Scan for the cell matching the given text and deliver its (x, y) coordinate at center. 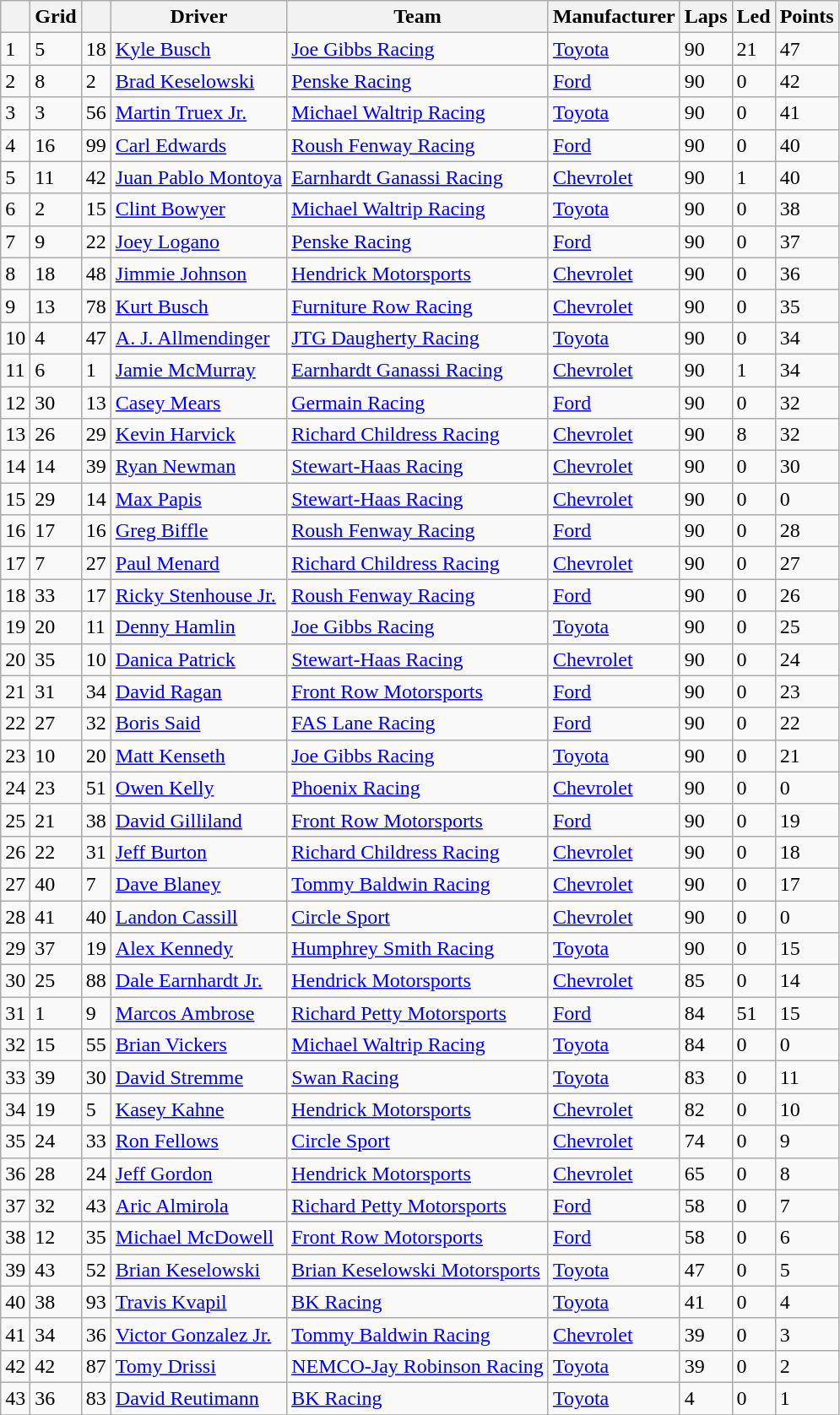
David Stremme (198, 1077)
Brad Keselowski (198, 81)
88 (96, 981)
Brian Keselowski Motorsports (418, 1270)
Germain Racing (418, 403)
99 (96, 145)
Alex Kennedy (198, 949)
Grid (56, 17)
74 (706, 1141)
Michael McDowell (198, 1238)
Kyle Busch (198, 49)
85 (706, 981)
Marcos Ambrose (198, 1013)
Carl Edwards (198, 145)
Ryan Newman (198, 467)
Owen Kelly (198, 788)
Paul Menard (198, 563)
78 (96, 306)
55 (96, 1045)
Led (753, 17)
Aric Almirola (198, 1206)
Boris Said (198, 724)
David Ragan (198, 691)
A. J. Allmendinger (198, 338)
Manufacturer (614, 17)
NEMCO-Jay Robinson Racing (418, 1366)
Kurt Busch (198, 306)
Phoenix Racing (418, 788)
Jeff Gordon (198, 1174)
Jimmie Johnson (198, 274)
Brian Vickers (198, 1045)
Ron Fellows (198, 1141)
65 (706, 1174)
Kevin Harvick (198, 435)
Denny Hamlin (198, 627)
FAS Lane Racing (418, 724)
48 (96, 274)
Tomy Drissi (198, 1366)
Dale Earnhardt Jr. (198, 981)
Victor Gonzalez Jr. (198, 1334)
Dave Blaney (198, 884)
82 (706, 1109)
Clint Bowyer (198, 209)
52 (96, 1270)
Juan Pablo Montoya (198, 177)
Jamie McMurray (198, 370)
Joey Logano (198, 241)
Laps (706, 17)
Furniture Row Racing (418, 306)
93 (96, 1302)
Matt Kenseth (198, 756)
Driver (198, 17)
Landon Cassill (198, 916)
Kasey Kahne (198, 1109)
Team (418, 17)
Ricky Stenhouse Jr. (198, 595)
Swan Racing (418, 1077)
87 (96, 1366)
David Gilliland (198, 820)
Travis Kvapil (198, 1302)
56 (96, 113)
David Reutimann (198, 1398)
Danica Patrick (198, 659)
Martin Truex Jr. (198, 113)
Jeff Burton (198, 852)
Casey Mears (198, 403)
JTG Daugherty Racing (418, 338)
Brian Keselowski (198, 1270)
Max Papis (198, 499)
Greg Biffle (198, 531)
Points (807, 17)
Humphrey Smith Racing (418, 949)
